Extract the [x, y] coordinate from the center of the cell holding the provided text.  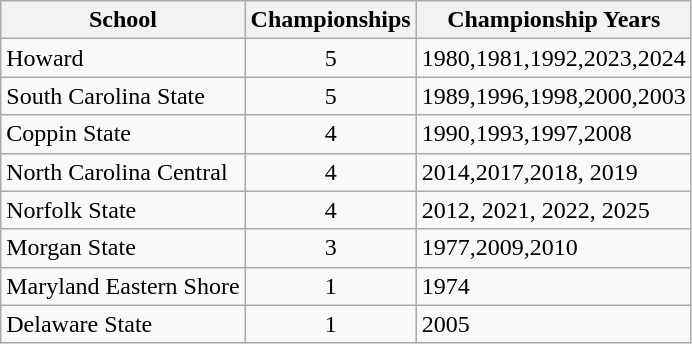
Delaware State [123, 324]
Coppin State [123, 134]
Morgan State [123, 248]
South Carolina State [123, 96]
Howard [123, 58]
2005 [554, 324]
Championships [330, 20]
2014,2017,2018, 2019 [554, 172]
1977,2009,2010 [554, 248]
Championship Years [554, 20]
School [123, 20]
1980,1981,1992,2023,2024 [554, 58]
2012, 2021, 2022, 2025 [554, 210]
1989,1996,1998,2000,2003 [554, 96]
Maryland Eastern Shore [123, 286]
North Carolina Central [123, 172]
1974 [554, 286]
Norfolk State [123, 210]
1990,1993,1997,2008 [554, 134]
3 [330, 248]
